Identify which cell holds the provided text, then report its [X, Y] central coordinate. 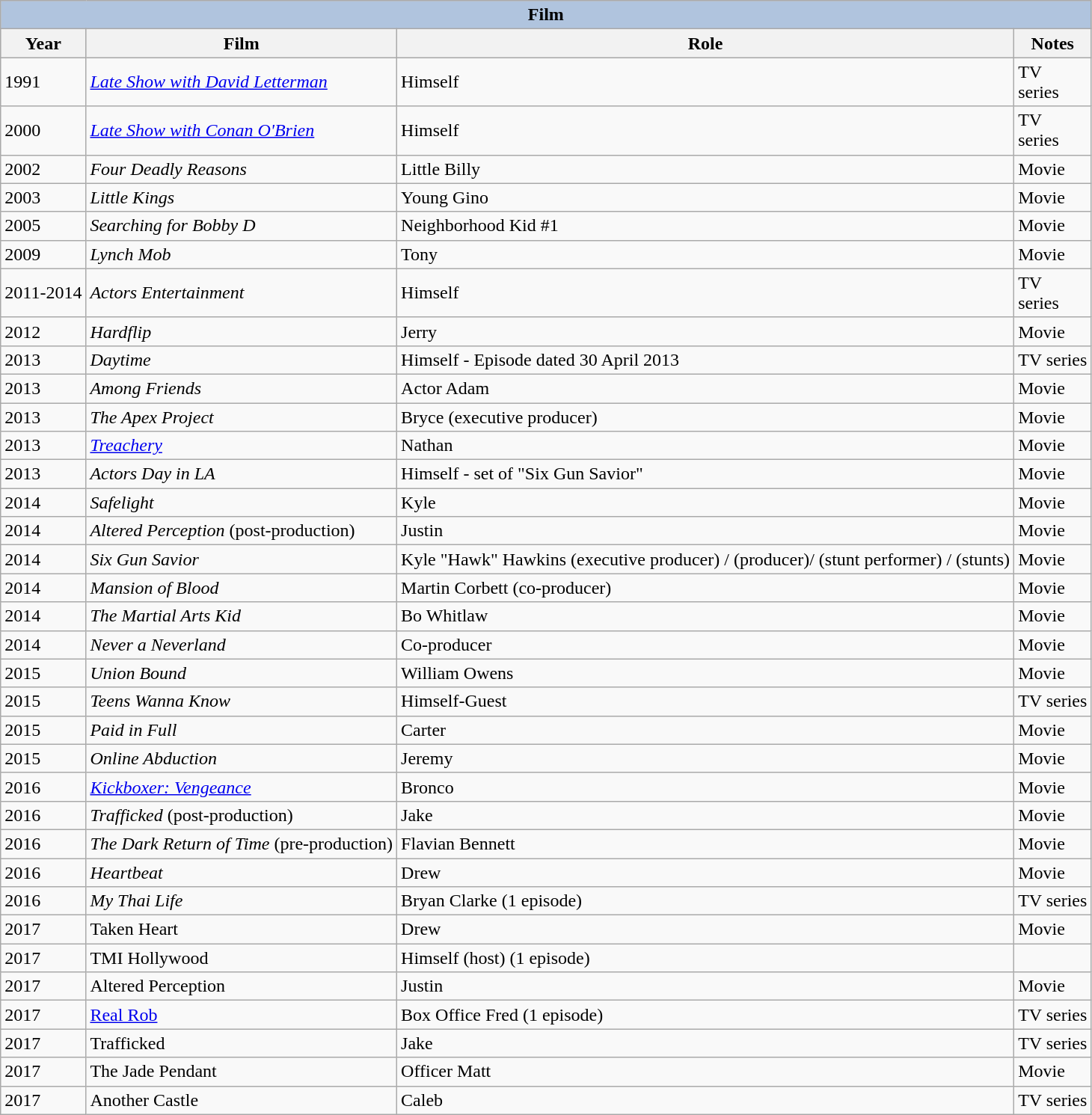
Altered Perception [242, 986]
Searching for Bobby D [242, 226]
The Dark Return of Time (pre-production) [242, 844]
Box Office Fred (1 episode) [706, 1015]
Carter [706, 730]
Six Gun Savior [242, 559]
Late Show with David Letterman [242, 82]
Trafficked [242, 1043]
Hardflip [242, 331]
TMI Hollywood [242, 958]
2000 [43, 130]
Bryan Clarke (1 episode) [706, 901]
Safelight [242, 503]
Paid in Full [242, 730]
Bryce (executive producer) [706, 417]
Himself - Episode dated 30 April 2013 [706, 360]
Treachery [242, 446]
2002 [43, 169]
William Owens [706, 673]
Little Kings [242, 197]
Notes [1053, 43]
2003 [43, 197]
Tony [706, 254]
Daytime [242, 360]
2005 [43, 226]
Year [43, 43]
The Martial Arts Kid [242, 616]
Taken Heart [242, 930]
Jerry [706, 331]
My Thai Life [242, 901]
Four Deadly Reasons [242, 169]
2012 [43, 331]
Role [706, 43]
Bronco [706, 787]
Young Gino [706, 197]
Kickboxer: Vengeance [242, 787]
2011-2014 [43, 293]
Trafficked (post-production) [242, 815]
1991 [43, 82]
The Apex Project [242, 417]
Himself-Guest [706, 701]
Flavian Bennett [706, 844]
Teens Wanna Know [242, 701]
Real Rob [242, 1015]
Actors Day in LA [242, 474]
The Jade Pendant [242, 1072]
Jeremy [706, 758]
Bo Whitlaw [706, 616]
Actors Entertainment [242, 293]
Mansion of Blood [242, 588]
Heartbeat [242, 873]
Officer Matt [706, 1072]
Nathan [706, 446]
Himself - set of "Six Gun Savior" [706, 474]
Among Friends [242, 388]
Actor Adam [706, 388]
Union Bound [242, 673]
Himself (host) (1 episode) [706, 958]
Little Billy [706, 169]
Martin Corbett (co-producer) [706, 588]
Online Abduction [242, 758]
2009 [43, 254]
Another Castle [242, 1100]
Never a Neverland [242, 645]
Kyle "Hawk" Hawkins (executive producer) / (producer)/ (stunt performer) / (stunts) [706, 559]
Altered Perception (post-production) [242, 531]
Kyle [706, 503]
Neighborhood Kid #1 [706, 226]
Caleb [706, 1100]
Late Show with Conan O'Brien [242, 130]
Lynch Mob [242, 254]
Co-producer [706, 645]
